Return (X, Y) of the center of cell containing provided text 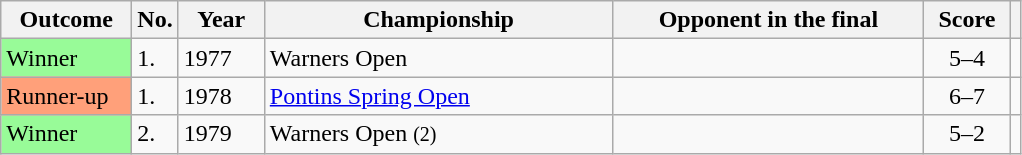
1979 (221, 134)
2. (155, 134)
Outcome (66, 20)
6–7 (967, 96)
Score (967, 20)
Warners Open (2) (438, 134)
5–4 (967, 58)
Year (221, 20)
Championship (438, 20)
No. (155, 20)
1977 (221, 58)
Opponent in the final (768, 20)
Runner-up (66, 96)
1978 (221, 96)
5–2 (967, 134)
Pontins Spring Open (438, 96)
Warners Open (438, 58)
